For the text-containing cell, return its midpoint in (x, y) coordinate format. 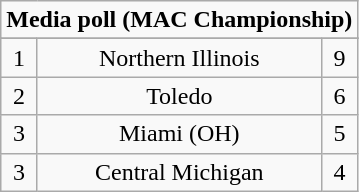
5 (339, 134)
9 (339, 58)
1 (19, 58)
Northern Illinois (179, 58)
4 (339, 172)
6 (339, 96)
Media poll (MAC Championship) (180, 20)
Miami (OH) (179, 134)
2 (19, 96)
Central Michigan (179, 172)
Toledo (179, 96)
